Provide the (x, y) coordinate of the cell's center where the given text is located.  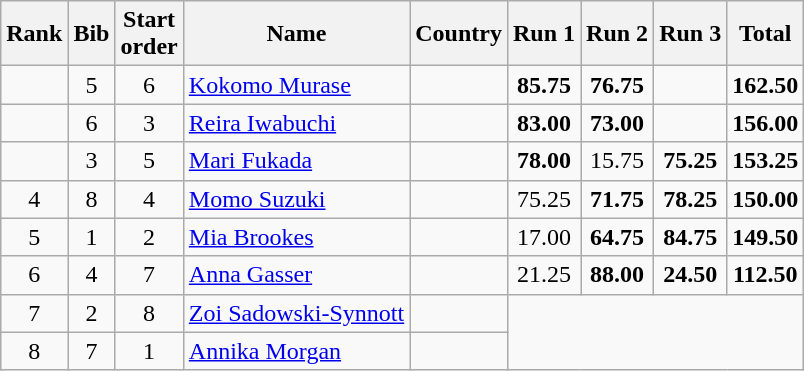
Rank (34, 34)
150.00 (766, 199)
162.50 (766, 85)
Run 3 (690, 34)
84.75 (690, 237)
Mia Brookes (296, 237)
Run 2 (618, 34)
Bib (92, 34)
Zoi Sadowski-Synnott (296, 313)
156.00 (766, 123)
Anna Gasser (296, 275)
Run 1 (544, 34)
149.50 (766, 237)
73.00 (618, 123)
15.75 (618, 161)
Startorder (149, 34)
64.75 (618, 237)
Total (766, 34)
76.75 (618, 85)
17.00 (544, 237)
78.25 (690, 199)
Annika Morgan (296, 351)
88.00 (618, 275)
Name (296, 34)
Mari Fukada (296, 161)
Reira Iwabuchi (296, 123)
153.25 (766, 161)
Momo Suzuki (296, 199)
24.50 (690, 275)
Kokomo Murase (296, 85)
83.00 (544, 123)
78.00 (544, 161)
112.50 (766, 275)
85.75 (544, 85)
Country (459, 34)
21.25 (544, 275)
71.75 (618, 199)
